Capture the cell that displays the provided text and extract its (X, Y) central coordinate. 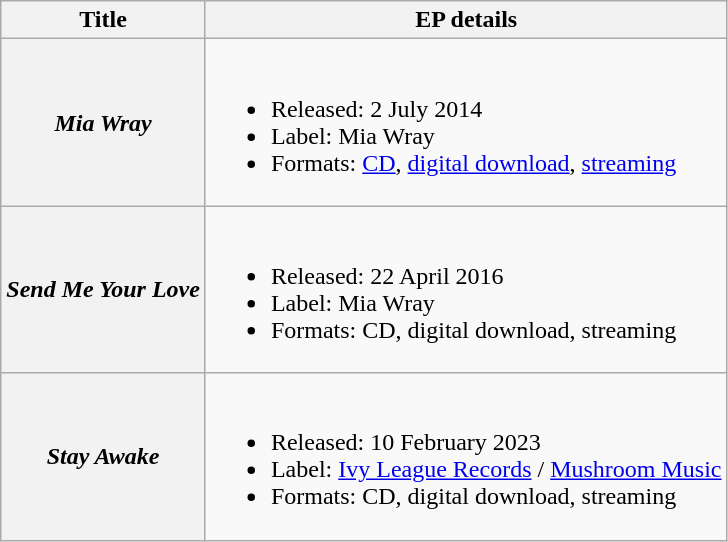
Send Me Your Love (104, 290)
EP details (466, 20)
Released: 2 July 2014Label: Mia Wray Formats: CD, digital download, streaming (466, 122)
Mia Wray (104, 122)
Released: 22 April 2016Label: Mia Wray Formats: CD, digital download, streaming (466, 290)
Released: 10 February 2023Label: Ivy League Records / Mushroom MusicFormats: CD, digital download, streaming (466, 456)
Title (104, 20)
Stay Awake (104, 456)
